Detect which cell encompasses the target text, then output its [X, Y] center coordinate. 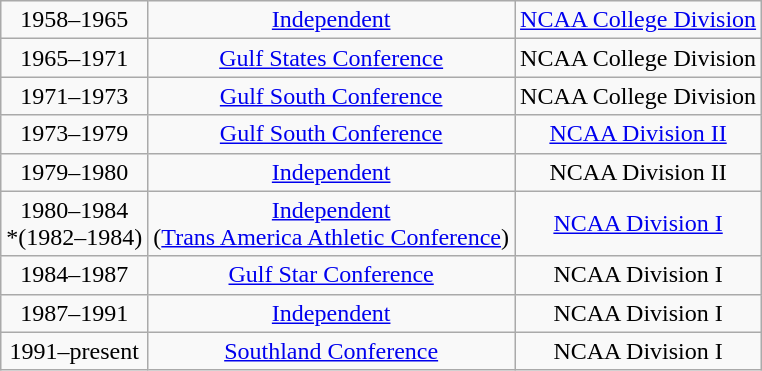
1971–1973 [74, 96]
1973–1979 [74, 134]
1979–1980 [74, 172]
1958–1965 [74, 20]
Gulf States Conference [332, 58]
1987–1991 [74, 313]
Gulf Star Conference [332, 275]
1980–1984*(1982–1984) [74, 224]
Independent(Trans America Athletic Conference) [332, 224]
Southland Conference [332, 351]
1965–1971 [74, 58]
1984–1987 [74, 275]
1991–present [74, 351]
